Scan for the cell matching the given text and deliver its [x, y] coordinate at center. 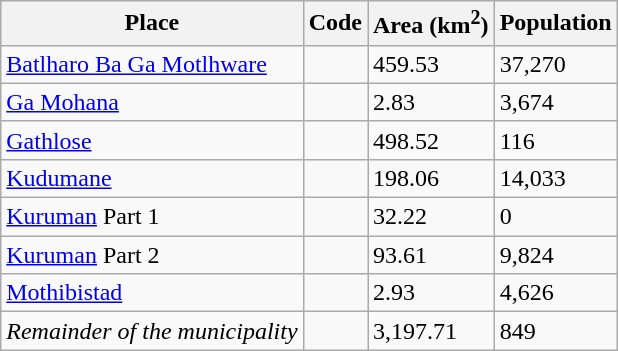
93.61 [432, 255]
Code [335, 24]
14,033 [556, 178]
Area (km2) [432, 24]
Population [556, 24]
2.83 [432, 102]
459.53 [432, 64]
Place [152, 24]
Kuruman Part 2 [152, 255]
Ga Mohana [152, 102]
9,824 [556, 255]
498.52 [432, 140]
3,197.71 [432, 331]
Gathlose [152, 140]
3,674 [556, 102]
116 [556, 140]
Batlharo Ba Ga Motlhware [152, 64]
Kuruman Part 1 [152, 217]
2.93 [432, 293]
4,626 [556, 293]
32.22 [432, 217]
849 [556, 331]
198.06 [432, 178]
Kudumane [152, 178]
37,270 [556, 64]
0 [556, 217]
Mothibistad [152, 293]
Remainder of the municipality [152, 331]
